Locate the cell with the specified text and output its [X, Y] center coordinate. 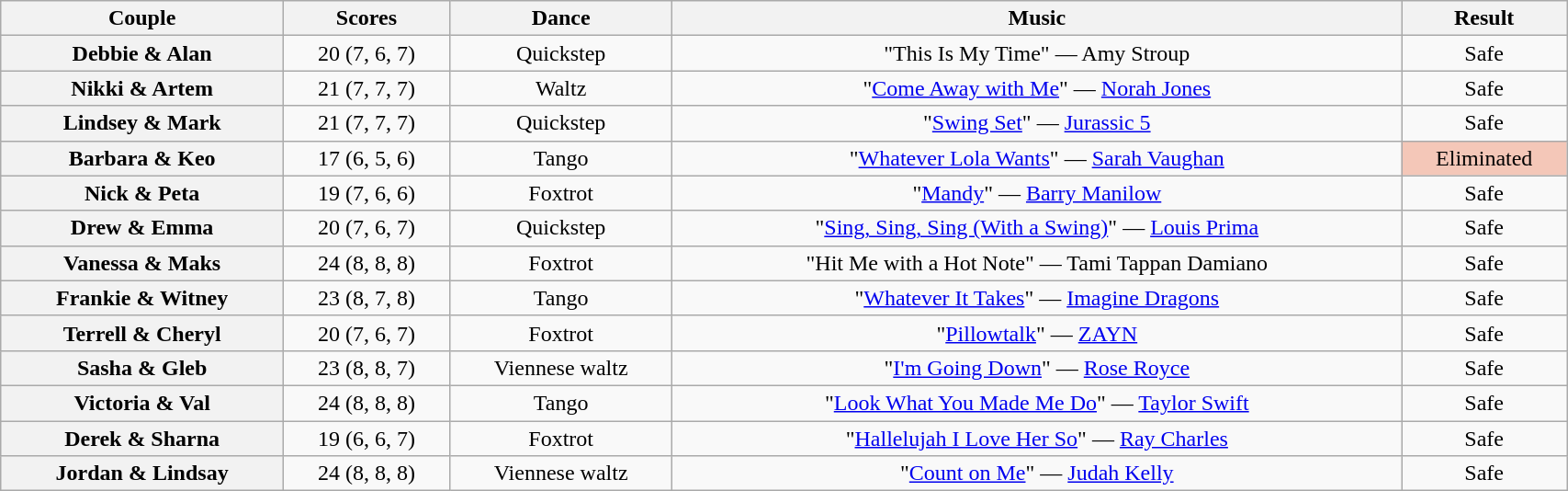
Eliminated [1484, 158]
Couple [142, 18]
"Swing Set" — Jurassic 5 [1037, 123]
Terrell & Cheryl [142, 333]
23 (8, 8, 7) [367, 368]
23 (8, 7, 8) [367, 298]
"Hallelujah I Love Her So" — Ray Charles [1037, 439]
Debbie & Alan [142, 53]
Barbara & Keo [142, 158]
Frankie & Witney [142, 298]
"Come Away with Me" — Norah Jones [1037, 88]
"Hit Me with a Hot Note" — Tami Tappan Damiano [1037, 263]
"Look What You Made Me Do" — Taylor Swift [1037, 403]
19 (6, 6, 7) [367, 439]
Vanessa & Maks [142, 263]
Jordan & Lindsay [142, 474]
"I'm Going Down" — Rose Royce [1037, 368]
"Pillowtalk" — ZAYN [1037, 333]
"Count on Me" — Judah Kelly [1037, 474]
Nick & Peta [142, 193]
Scores [367, 18]
"Whatever It Takes" — Imagine Dragons [1037, 298]
Victoria & Val [142, 403]
Sasha & Gleb [142, 368]
"Sing, Sing, Sing (With a Swing)" — Louis Prima [1037, 228]
"Mandy" — Barry Manilow [1037, 193]
Result [1484, 18]
19 (7, 6, 6) [367, 193]
17 (6, 5, 6) [367, 158]
Dance [560, 18]
Drew & Emma [142, 228]
Lindsey & Mark [142, 123]
Music [1037, 18]
Nikki & Artem [142, 88]
Derek & Sharna [142, 439]
"Whatever Lola Wants" — Sarah Vaughan [1037, 158]
"This Is My Time" — Amy Stroup [1037, 53]
Waltz [560, 88]
